Identify which cell holds the provided text, then report its (X, Y) central coordinate. 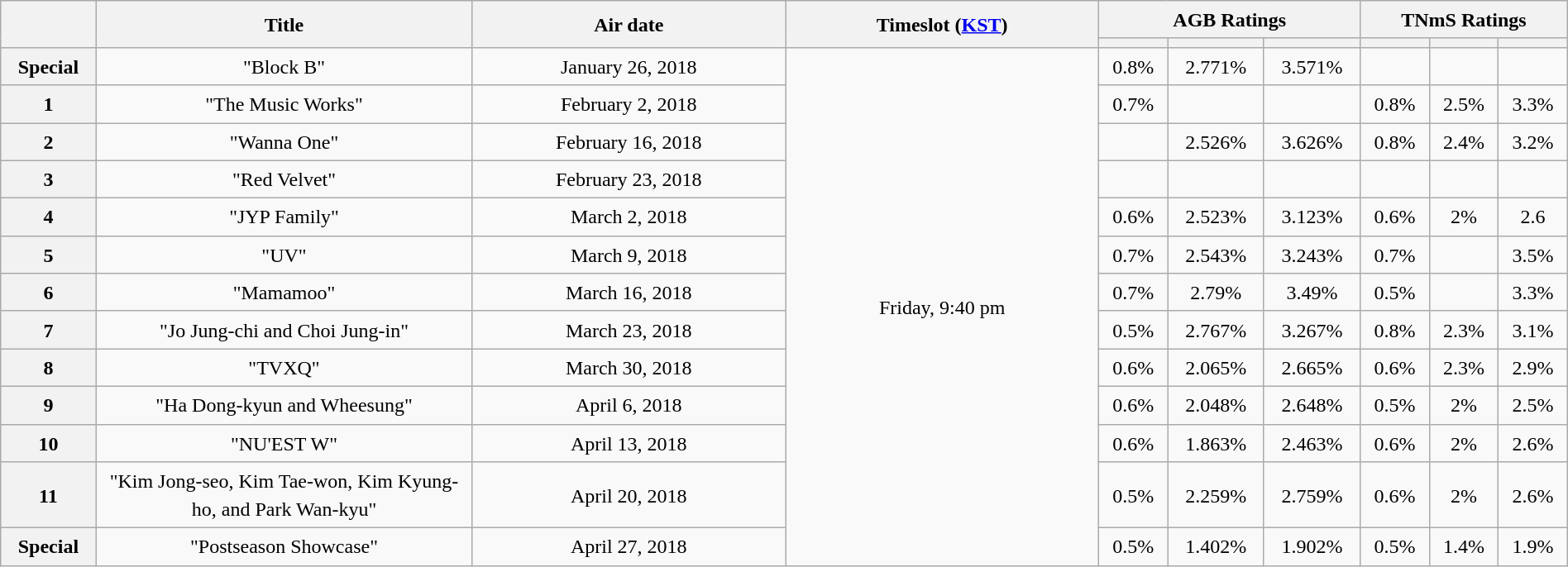
"JYP Family" (284, 217)
March 9, 2018 (629, 255)
9 (48, 405)
April 13, 2018 (629, 443)
3.243% (1312, 255)
3.571% (1312, 66)
April 20, 2018 (629, 495)
"Postseason Showcase" (284, 547)
2.048% (1216, 405)
AGB Ratings (1230, 20)
1.9% (1533, 547)
February 23, 2018 (629, 179)
10 (48, 443)
3.626% (1312, 141)
3.1% (1533, 330)
Title (284, 25)
2.79% (1216, 293)
April 6, 2018 (629, 405)
"Kim Jong-seo, Kim Tae-won, Kim Kyung-ho, and Park Wan-kyu" (284, 495)
1.402% (1216, 547)
Timeslot (KST) (943, 25)
"Jo Jung-chi and Choi Jung-in" (284, 330)
2.526% (1216, 141)
2.4% (1464, 141)
2.259% (1216, 495)
"NU'EST W" (284, 443)
March 16, 2018 (629, 293)
3.49% (1312, 293)
"Wanna One" (284, 141)
8 (48, 368)
2.9% (1533, 368)
Friday, 9:40 pm (943, 306)
"TVXQ" (284, 368)
"Block B" (284, 66)
2.771% (1216, 66)
Air date (629, 25)
5 (48, 255)
3.5% (1533, 255)
3.123% (1312, 217)
"UV" (284, 255)
2.523% (1216, 217)
1 (48, 104)
TNmS Ratings (1464, 20)
"The Music Works" (284, 104)
March 30, 2018 (629, 368)
March 23, 2018 (629, 330)
2 (48, 141)
2.665% (1312, 368)
3.267% (1312, 330)
1.4% (1464, 547)
March 2, 2018 (629, 217)
6 (48, 293)
2.648% (1312, 405)
7 (48, 330)
2.463% (1312, 443)
2.065% (1216, 368)
2.767% (1216, 330)
January 26, 2018 (629, 66)
February 16, 2018 (629, 141)
2.543% (1216, 255)
3.2% (1533, 141)
11 (48, 495)
February 2, 2018 (629, 104)
1.902% (1312, 547)
1.863% (1216, 443)
4 (48, 217)
"Red Velvet" (284, 179)
2.759% (1312, 495)
April 27, 2018 (629, 547)
2.6 (1533, 217)
3 (48, 179)
"Ha Dong-kyun and Wheesung" (284, 405)
"Mamamoo" (284, 293)
